Pinpoint the cell where the given text exists, returning its [x, y] midpoint coordinate. 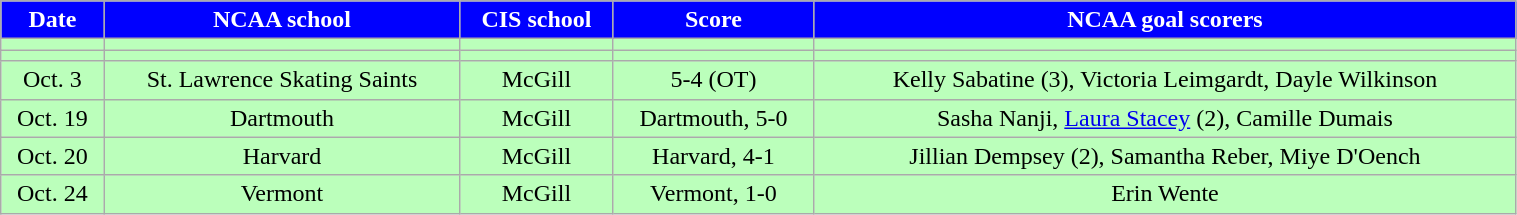
Harvard [282, 156]
5-4 (OT) [714, 80]
Oct. 19 [52, 118]
Vermont [282, 194]
Dartmouth [282, 118]
Dartmouth, 5-0 [714, 118]
St. Lawrence Skating Saints [282, 80]
NCAA goal scorers [1165, 20]
Sasha Nanji, Laura Stacey (2), Camille Dumais [1165, 118]
Erin Wente [1165, 194]
NCAA school [282, 20]
Vermont, 1-0 [714, 194]
Harvard, 4-1 [714, 156]
Jillian Dempsey (2), Samantha Reber, Miye D'Oench [1165, 156]
Oct. 24 [52, 194]
Kelly Sabatine (3), Victoria Leimgardt, Dayle Wilkinson [1165, 80]
Oct. 3 [52, 80]
Oct. 20 [52, 156]
Score [714, 20]
Date [52, 20]
CIS school [536, 20]
